Pinpoint the cell where the given text exists, returning its (x, y) midpoint coordinate. 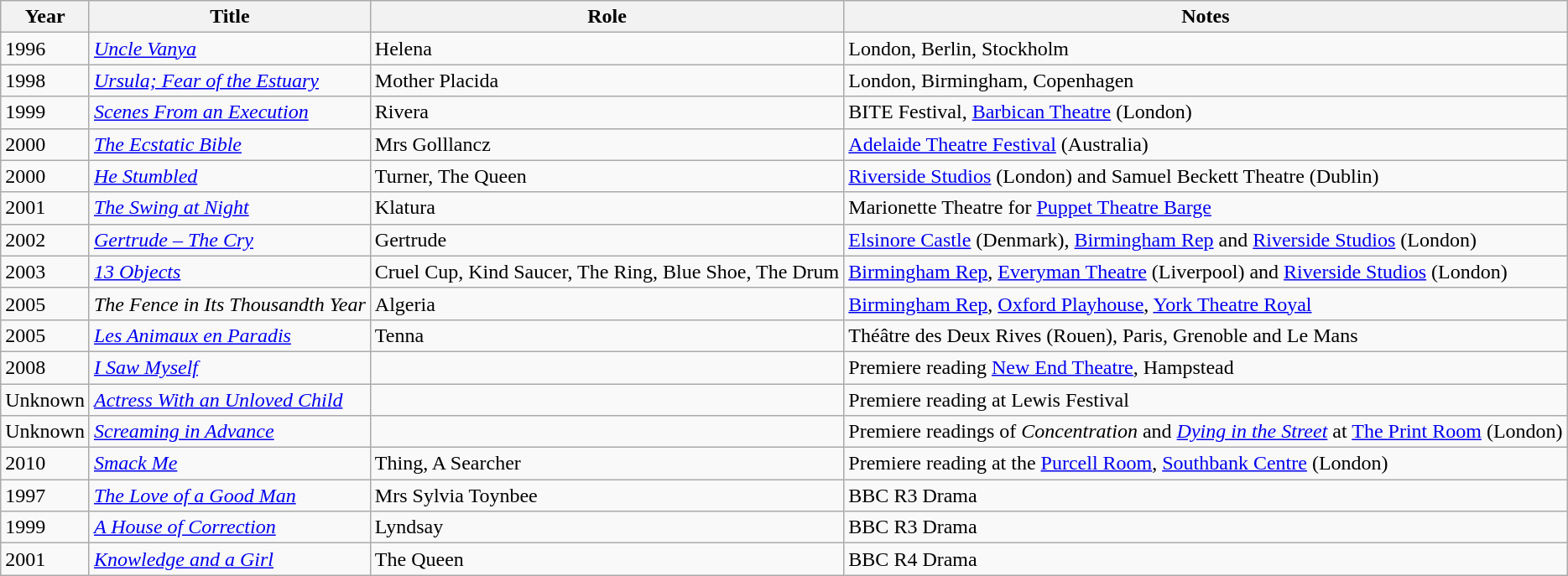
He Stumbled (230, 176)
A House of Correction (230, 527)
London, Berlin, Stockholm (1206, 49)
Role (607, 17)
Riverside Studios (London) and Samuel Beckett Theatre (Dublin) (1206, 176)
Rivera (607, 112)
I Saw Myself (230, 367)
Mother Placida (607, 80)
Marionette Theatre for Puppet Theatre Barge (1206, 208)
The Fence in Its Thousandth Year (230, 304)
1996 (45, 49)
1998 (45, 80)
1997 (45, 496)
The Swing at Night (230, 208)
13 Objects (230, 272)
Uncle Vanya (230, 49)
Lyndsay (607, 527)
Théâtre des Deux Rives (Rouen), Paris, Grenoble and Le Mans (1206, 335)
BITE Festival, Barbican Theatre (London) (1206, 112)
Actress With an Unloved Child (230, 400)
Klatura (607, 208)
2002 (45, 240)
Les Animaux en Paradis (230, 335)
Turner, The Queen (607, 176)
2010 (45, 464)
Thing, A Searcher (607, 464)
Algeria (607, 304)
Title (230, 17)
Mrs Golllancz (607, 144)
Gertrude (607, 240)
Premiere reading at Lewis Festival (1206, 400)
Gertrude – The Cry (230, 240)
BBC R4 Drama (1206, 559)
Scenes From an Execution (230, 112)
Premiere reading at the Purcell Room, Southbank Centre (London) (1206, 464)
2003 (45, 272)
Year (45, 17)
2008 (45, 367)
The Love of a Good Man (230, 496)
Screaming in Advance (230, 432)
Birmingham Rep, Oxford Playhouse, York Theatre Royal (1206, 304)
Ursula; Fear of the Estuary (230, 80)
Cruel Cup, Kind Saucer, The Ring, Blue Shoe, The Drum (607, 272)
Elsinore Castle (Denmark), Birmingham Rep and Riverside Studios (London) (1206, 240)
Premiere reading New End Theatre, Hampstead (1206, 367)
Smack Me (230, 464)
London, Birmingham, Copenhagen (1206, 80)
Birmingham Rep, Everyman Theatre (Liverpool) and Riverside Studios (London) (1206, 272)
The Ecstatic Bible (230, 144)
Tenna (607, 335)
Knowledge and a Girl (230, 559)
Helena (607, 49)
The Queen (607, 559)
Adelaide Theatre Festival (Australia) (1206, 144)
Premiere readings of Concentration and Dying in the Street at The Print Room (London) (1206, 432)
Mrs Sylvia Toynbee (607, 496)
Notes (1206, 17)
